From the cell containing the given text, extract its center point as [X, Y] coordinate. 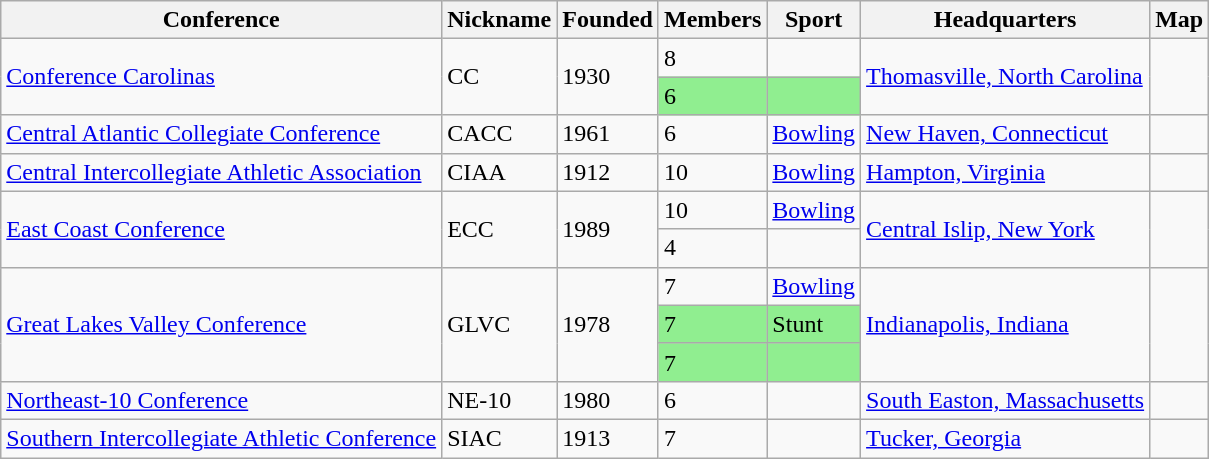
East Coast Conference [222, 229]
Map [1180, 20]
Stunt [814, 324]
Founded [608, 20]
CC [500, 77]
Great Lakes Valley Conference [222, 324]
Central Islip, New York [1006, 229]
Hampton, Virginia [1006, 172]
New Haven, Connecticut [1006, 134]
Northeast-10 Conference [222, 400]
Central Atlantic Collegiate Conference [222, 134]
Members [712, 20]
1961 [608, 134]
Central Intercollegiate Athletic Association [222, 172]
GLVC [500, 324]
Conference [222, 20]
Conference Carolinas [222, 77]
1930 [608, 77]
1912 [608, 172]
1913 [608, 438]
Southern Intercollegiate Athletic Conference [222, 438]
NE-10 [500, 400]
CACC [500, 134]
1978 [608, 324]
Thomasville, North Carolina [1006, 77]
1989 [608, 229]
Sport [814, 20]
Tucker, Georgia [1006, 438]
Indianapolis, Indiana [1006, 324]
South Easton, Massachusetts [1006, 400]
Nickname [500, 20]
CIAA [500, 172]
SIAC [500, 438]
ECC [500, 229]
4 [712, 248]
1980 [608, 400]
8 [712, 58]
Headquarters [1006, 20]
